Return the [X, Y] coordinate for the center point of the cell that contains the specified text.  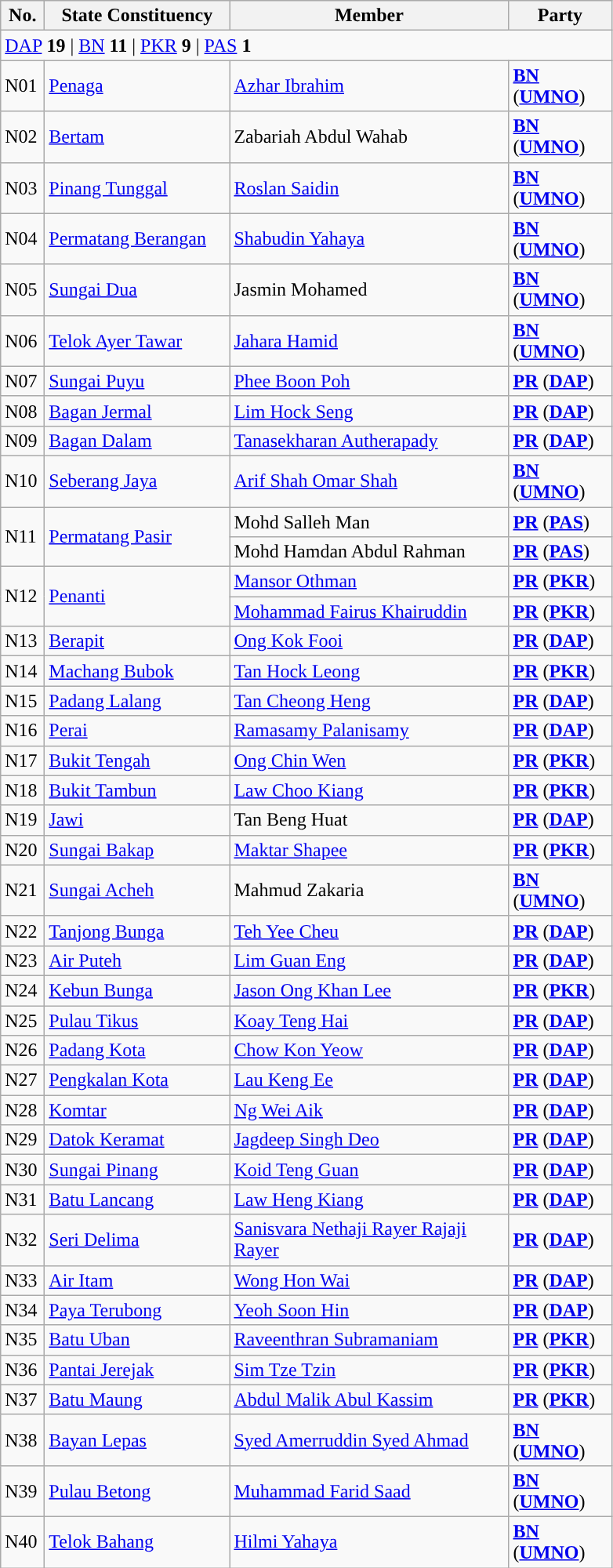
N12 [23, 597]
Sungai Acheh [137, 891]
Koid Teng Guan [369, 1170]
Ng Wei Aik [369, 1110]
DAP 19 | BN 11 | PKR 9 | PAS 1 [306, 45]
N39 [23, 1491]
Padang Lalang [137, 701]
Azhar Ibrahim [369, 86]
Jagdeep Singh Deo [369, 1140]
N36 [23, 1370]
Jahara Hamid [369, 340]
Pengkalan Kota [137, 1080]
Sungai Dua [137, 290]
Pulau Betong [137, 1491]
Kebun Bunga [137, 990]
Syed Amerruddin Syed Ahmad [369, 1439]
Permatang Berangan [137, 238]
Tan Hock Leong [369, 671]
Maktar Shapee [369, 850]
Jason Ong Khan Lee [369, 990]
Yeoh Soon Hin [369, 1310]
N13 [23, 641]
N02 [23, 136]
N34 [23, 1310]
Sim Tze Tzin [369, 1370]
Pinang Tunggal [137, 188]
Batu Lancang [137, 1200]
Penaga [137, 86]
Penanti [137, 597]
N38 [23, 1439]
N10 [23, 481]
Abdul Malik Abul Kassim [369, 1399]
Lau Keng Ee [369, 1080]
N08 [23, 411]
Wong Hon Wai [369, 1280]
Mahmud Zakaria [369, 891]
Party [560, 16]
Bertam [137, 136]
State Constituency [137, 16]
N17 [23, 760]
N03 [23, 188]
Tanjong Bunga [137, 931]
N19 [23, 820]
Tan Beng Huat [369, 820]
N05 [23, 290]
Sanisvara Nethaji Rayer Rajaji Rayer [369, 1240]
Zabariah Abdul Wahab [369, 136]
N27 [23, 1080]
N24 [23, 990]
Telok Ayer Tawar [137, 340]
Phee Boon Poh [369, 381]
Raveenthran Subramaniam [369, 1340]
N16 [23, 731]
N11 [23, 536]
Law Heng Kiang [369, 1200]
Sungai Bakap [137, 850]
N30 [23, 1170]
N32 [23, 1240]
Air Itam [137, 1280]
N04 [23, 238]
Shabudin Yahaya [369, 238]
N31 [23, 1200]
Bukit Tengah [137, 760]
Telok Bahang [137, 1541]
Berapit [137, 641]
Seri Delima [137, 1240]
Arif Shah Omar Shah [369, 481]
Komtar [137, 1110]
Bagan Dalam [137, 441]
N28 [23, 1110]
Bayan Lepas [137, 1439]
N18 [23, 790]
N26 [23, 1051]
Jawi [137, 820]
Paya Terubong [137, 1310]
Mohammad Fairus Khairuddin [369, 612]
N14 [23, 671]
Bagan Jermal [137, 411]
Seberang Jaya [137, 481]
No. [23, 16]
Roslan Saidin [369, 188]
N21 [23, 891]
N25 [23, 1020]
Ong Chin Wen [369, 760]
N09 [23, 441]
Lim Hock Seng [369, 411]
Mansor Othman [369, 582]
Muhammad Farid Saad [369, 1491]
Jasmin Mohamed [369, 290]
N06 [23, 340]
N01 [23, 86]
Chow Kon Yeow [369, 1051]
Mohd Hamdan Abdul Rahman [369, 552]
N20 [23, 850]
Law Choo Kiang [369, 790]
Sungai Pinang [137, 1170]
Koay Teng Hai [369, 1020]
Batu Maung [137, 1399]
Tan Cheong Heng [369, 701]
Datok Keramat [137, 1140]
Pantai Jerejak [137, 1370]
Lim Guan Eng [369, 960]
N07 [23, 381]
Hilmi Yahaya [369, 1541]
Air Puteh [137, 960]
N35 [23, 1340]
N40 [23, 1541]
Padang Kota [137, 1051]
N22 [23, 931]
Member [369, 16]
N23 [23, 960]
Ong Kok Fooi [369, 641]
Batu Uban [137, 1340]
Pulau Tikus [137, 1020]
N29 [23, 1140]
N15 [23, 701]
N33 [23, 1280]
Bukit Tambun [137, 790]
Perai [137, 731]
N37 [23, 1399]
Mohd Salleh Man [369, 521]
Permatang Pasir [137, 536]
Teh Yee Cheu [369, 931]
Sungai Puyu [137, 381]
Machang Bubok [137, 671]
Ramasamy Palanisamy [369, 731]
Tanasekharan Autherapady [369, 441]
